Search for the cell housing the specified text and yield its (x, y) center coordinate. 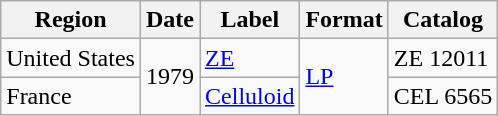
1979 (170, 77)
Format (344, 20)
Celluloid (250, 96)
Date (170, 20)
ZE (250, 58)
France (71, 96)
United States (71, 58)
CEL 6565 (443, 96)
ZE 12011 (443, 58)
Region (71, 20)
Label (250, 20)
LP (344, 77)
Catalog (443, 20)
